Provide the (x, y) coordinate of the cell's center where the given text is located.  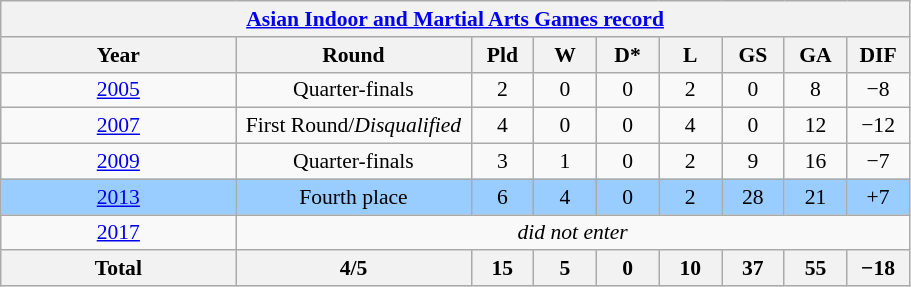
55 (816, 269)
15 (502, 269)
9 (754, 162)
37 (754, 269)
GA (816, 55)
DIF (878, 55)
2013 (118, 197)
6 (502, 197)
5 (566, 269)
4/5 (354, 269)
First Round/Disqualified (354, 126)
did not enter (573, 233)
Fourth place (354, 197)
L (690, 55)
8 (816, 90)
2009 (118, 162)
−8 (878, 90)
Asian Indoor and Martial Arts Games record (456, 19)
12 (816, 126)
2007 (118, 126)
W (566, 55)
GS (754, 55)
−7 (878, 162)
21 (816, 197)
+7 (878, 197)
Pld (502, 55)
Year (118, 55)
28 (754, 197)
Total (118, 269)
−12 (878, 126)
3 (502, 162)
2005 (118, 90)
1 (566, 162)
16 (816, 162)
−18 (878, 269)
2017 (118, 233)
Round (354, 55)
D* (628, 55)
10 (690, 269)
